Determine the [X, Y] coordinate at the center of the cell enclosing the given text.  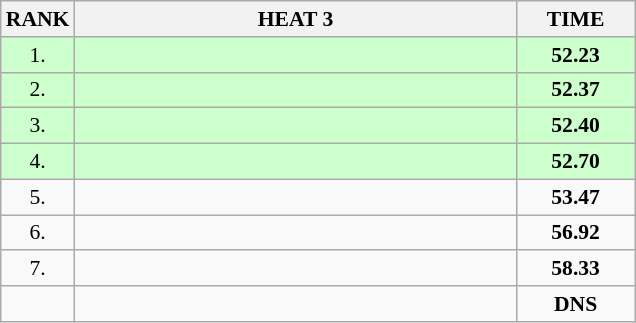
4. [38, 162]
6. [38, 233]
HEAT 3 [295, 19]
52.40 [576, 126]
2. [38, 90]
5. [38, 197]
3. [38, 126]
56.92 [576, 233]
7. [38, 269]
1. [38, 55]
DNS [576, 304]
53.47 [576, 197]
52.37 [576, 90]
RANK [38, 19]
58.33 [576, 269]
52.70 [576, 162]
TIME [576, 19]
52.23 [576, 55]
